Return the (X, Y) coordinate for the center point of the cell that contains the specified text.  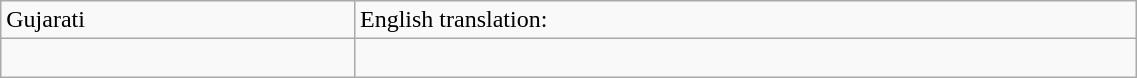
English translation: (745, 20)
Gujarati (178, 20)
